Provide the [X, Y] coordinate of the cell's center where the given text is located.  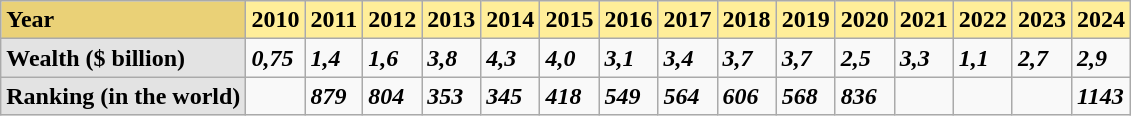
4,3 [510, 58]
2024 [1100, 20]
2018 [746, 20]
2010 [276, 20]
418 [570, 96]
804 [392, 96]
1143 [1100, 96]
Year [124, 20]
2020 [864, 20]
2,5 [864, 58]
3,3 [924, 58]
2012 [392, 20]
345 [510, 96]
2019 [806, 20]
1,4 [334, 58]
879 [334, 96]
1,1 [982, 58]
1,6 [392, 58]
606 [746, 96]
3,1 [628, 58]
836 [864, 96]
2,9 [1100, 58]
3,4 [688, 58]
2021 [924, 20]
2015 [570, 20]
Ranking (in the world) [124, 96]
2014 [510, 20]
564 [688, 96]
2013 [452, 20]
Wealth ($ billion) [124, 58]
3,8 [452, 58]
2023 [1042, 20]
2017 [688, 20]
2022 [982, 20]
2016 [628, 20]
0,75 [276, 58]
568 [806, 96]
549 [628, 96]
2,7 [1042, 58]
4,0 [570, 58]
2011 [334, 20]
353 [452, 96]
